Provide the (x, y) coordinate of the cell's center where the given text is located.  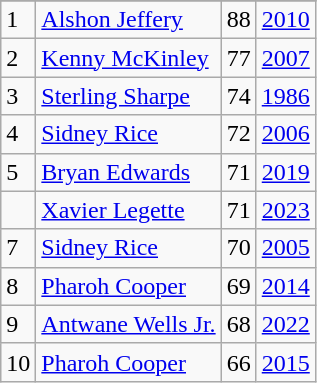
2 (18, 58)
4 (18, 134)
77 (238, 58)
9 (18, 324)
10 (18, 362)
Xavier Legette (128, 210)
69 (238, 286)
1 (18, 20)
74 (238, 96)
2019 (286, 172)
2023 (286, 210)
5 (18, 172)
72 (238, 134)
2015 (286, 362)
Bryan Edwards (128, 172)
2022 (286, 324)
88 (238, 20)
2007 (286, 58)
66 (238, 362)
2014 (286, 286)
2005 (286, 248)
2006 (286, 134)
2010 (286, 20)
7 (18, 248)
68 (238, 324)
3 (18, 96)
8 (18, 286)
1986 (286, 96)
Alshon Jeffery (128, 20)
Antwane Wells Jr. (128, 324)
Sterling Sharpe (128, 96)
70 (238, 248)
Kenny McKinley (128, 58)
